For the text-containing cell, return its midpoint in [X, Y] coordinate format. 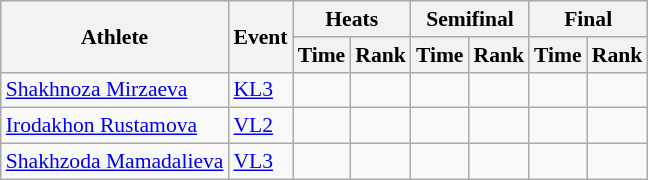
Final [588, 19]
Irodakhon Rustamova [115, 126]
Semifinal [470, 19]
Heats [352, 19]
VL3 [260, 162]
Event [260, 36]
Shakhzoda Mamadalieva [115, 162]
VL2 [260, 126]
KL3 [260, 90]
Athlete [115, 36]
Shakhnoza Mirzaeva [115, 90]
